Provide the [x, y] coordinate of the cell's center where the given text is located.  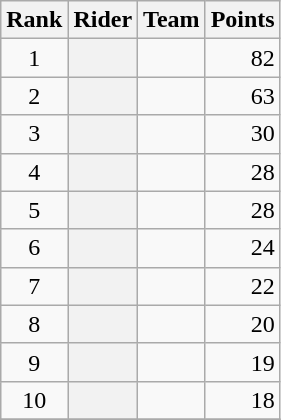
9 [34, 362]
Rider [103, 20]
4 [34, 172]
3 [34, 134]
1 [34, 58]
18 [242, 400]
2 [34, 96]
6 [34, 248]
20 [242, 324]
22 [242, 286]
19 [242, 362]
10 [34, 400]
63 [242, 96]
24 [242, 248]
82 [242, 58]
8 [34, 324]
5 [34, 210]
Rank [34, 20]
7 [34, 286]
Team [172, 20]
Points [242, 20]
30 [242, 134]
